Determine the [x, y] coordinate at the center of the cell enclosing the given text.  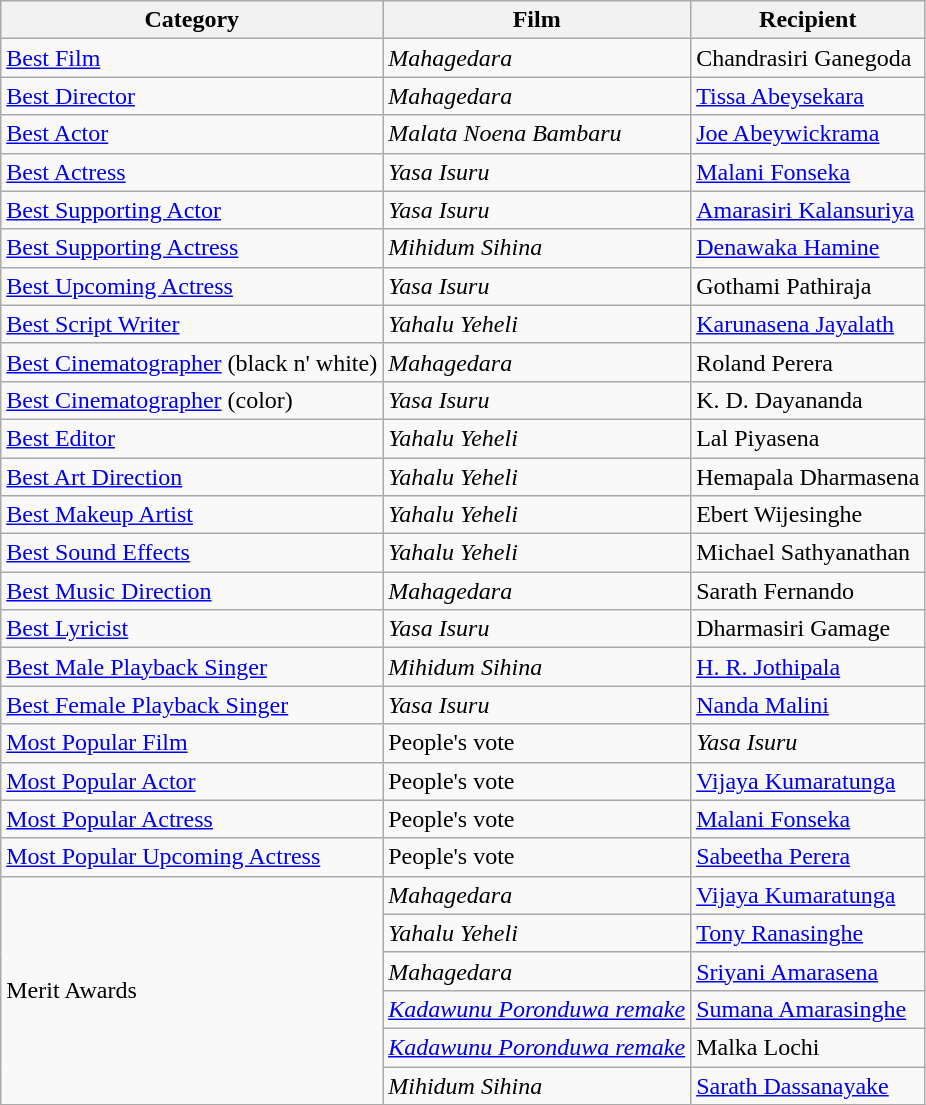
Gothami Pathiraja [808, 286]
Amarasiri Kalansuriya [808, 210]
Hemapala Dharmasena [808, 477]
Sarath Fernando [808, 591]
Most Popular Film [192, 743]
Karunasena Jayalath [808, 324]
Tony Ranasinghe [808, 933]
Best Makeup Artist [192, 515]
Film [537, 20]
Denawaka Hamine [808, 248]
Joe Abeywickrama [808, 134]
H. R. Jothipala [808, 667]
Most Popular Upcoming Actress [192, 857]
Best Lyricist [192, 629]
Best Music Direction [192, 591]
Best Editor [192, 438]
Tissa Abeysekara [808, 96]
Recipient [808, 20]
Sriyani Amarasena [808, 971]
K. D. Dayananda [808, 400]
Best Male Playback Singer [192, 667]
Lal Piyasena [808, 438]
Best Upcoming Actress [192, 286]
Ebert Wijesinghe [808, 515]
Most Popular Actress [192, 819]
Malka Lochi [808, 1047]
Malata Noena Bambaru [537, 134]
Best Art Direction [192, 477]
Sumana Amarasinghe [808, 1009]
Chandrasiri Ganegoda [808, 58]
Best Cinematographer (color) [192, 400]
Roland Perera [808, 362]
Best Actress [192, 172]
Best Supporting Actor [192, 210]
Merit Awards [192, 990]
Best Cinematographer (black n' white) [192, 362]
Best Director [192, 96]
Category [192, 20]
Dharmasiri Gamage [808, 629]
Michael Sathyanathan [808, 553]
Best Script Writer [192, 324]
Best Supporting Actress [192, 248]
Best Film [192, 58]
Most Popular Actor [192, 781]
Nanda Malini [808, 705]
Best Actor [192, 134]
Sarath Dassanayake [808, 1085]
Best Female Playback Singer [192, 705]
Best Sound Effects [192, 553]
Sabeetha Perera [808, 857]
